Output the (X, Y) coordinate of the center of the cell containing the given text.  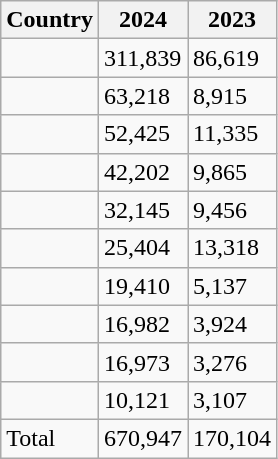
Country (50, 20)
8,915 (232, 96)
13,318 (232, 248)
19,410 (142, 286)
3,924 (232, 324)
9,456 (232, 210)
25,404 (142, 248)
3,276 (232, 362)
2023 (232, 20)
32,145 (142, 210)
11,335 (232, 134)
9,865 (232, 172)
311,839 (142, 58)
63,218 (142, 96)
670,947 (142, 438)
Total (50, 438)
52,425 (142, 134)
170,104 (232, 438)
16,973 (142, 362)
42,202 (142, 172)
16,982 (142, 324)
5,137 (232, 286)
3,107 (232, 400)
86,619 (232, 58)
10,121 (142, 400)
2024 (142, 20)
